Find where the given text appears and provide that cell's center as (x, y) coordinate. 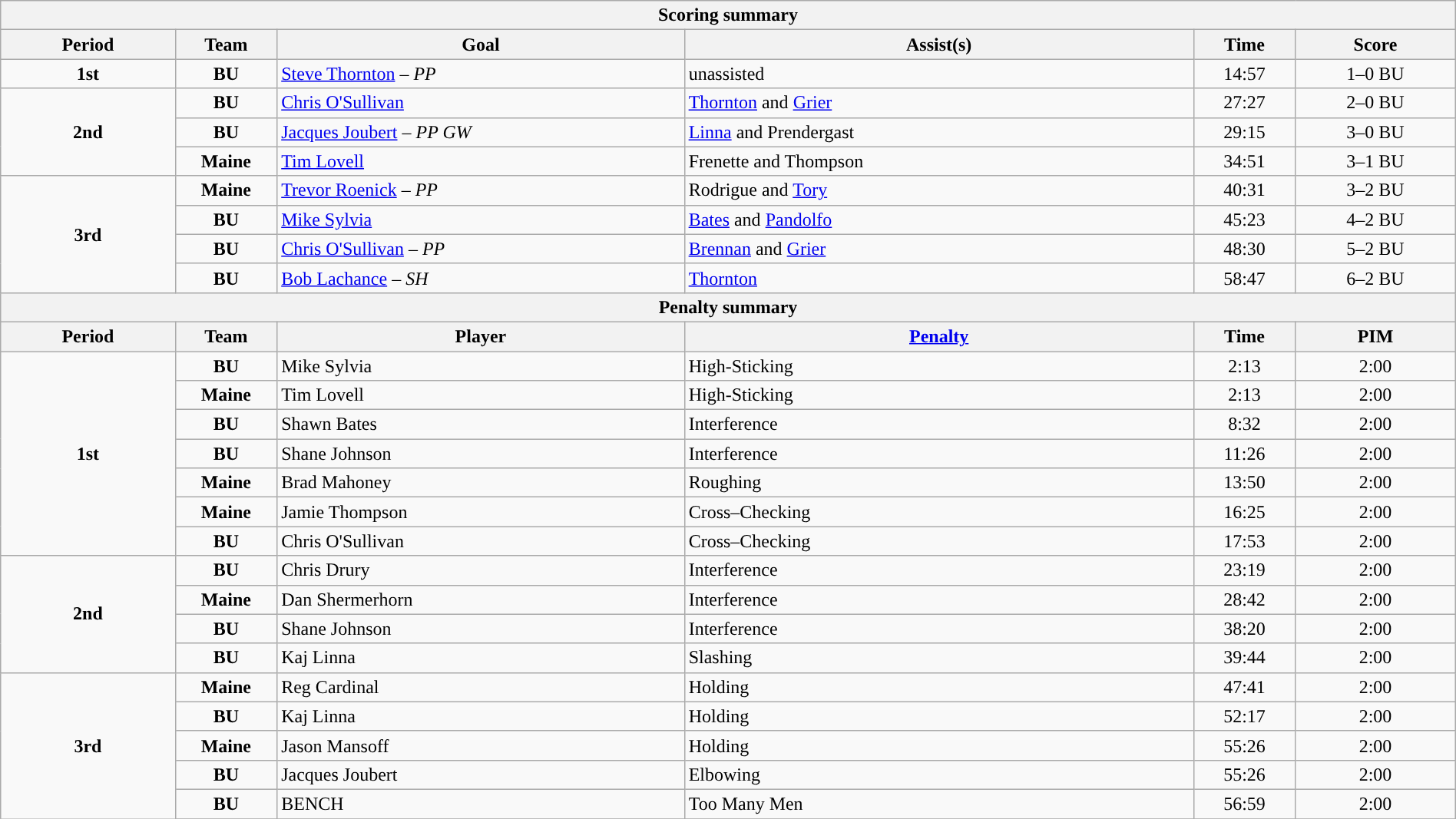
Thornton and Grier (938, 103)
Jacques Joubert – PP GW (481, 132)
5–2 BU (1375, 249)
Goal (481, 45)
8:32 (1244, 424)
48:30 (1244, 249)
Brennan and Grier (938, 249)
BENCH (481, 804)
Jamie Thompson (481, 512)
56:59 (1244, 804)
unassisted (938, 74)
14:57 (1244, 74)
2–0 BU (1375, 103)
Penalty summary (728, 307)
Chris O'Sullivan – PP (481, 249)
34:51 (1244, 161)
Bates and Pandolfo (938, 220)
Slashing (938, 658)
17:53 (1244, 541)
11:26 (1244, 454)
40:31 (1244, 190)
38:20 (1244, 629)
Thornton (938, 278)
Shawn Bates (481, 424)
13:50 (1244, 483)
Penalty (938, 336)
Rodrigue and Tory (938, 190)
4–2 BU (1375, 220)
Jason Mansoff (481, 745)
3–2 BU (1375, 190)
Frenette and Thompson (938, 161)
Linna and Prendergast (938, 132)
Reg Cardinal (481, 687)
16:25 (1244, 512)
Too Many Men (938, 804)
3–1 BU (1375, 161)
Dan Shermerhorn (481, 599)
Chris Drury (481, 570)
47:41 (1244, 687)
Trevor Roenick – PP (481, 190)
6–2 BU (1375, 278)
52:17 (1244, 716)
Assist(s) (938, 45)
Steve Thornton – PP (481, 74)
Player (481, 336)
PIM (1375, 336)
Score (1375, 45)
Roughing (938, 483)
45:23 (1244, 220)
28:42 (1244, 599)
Elbowing (938, 774)
29:15 (1244, 132)
Bob Lachance – SH (481, 278)
3–0 BU (1375, 132)
23:19 (1244, 570)
58:47 (1244, 278)
Scoring summary (728, 15)
39:44 (1244, 658)
1–0 BU (1375, 74)
Brad Mahoney (481, 483)
27:27 (1244, 103)
Jacques Joubert (481, 774)
